Detect which cell encompasses the target text, then output its (X, Y) center coordinate. 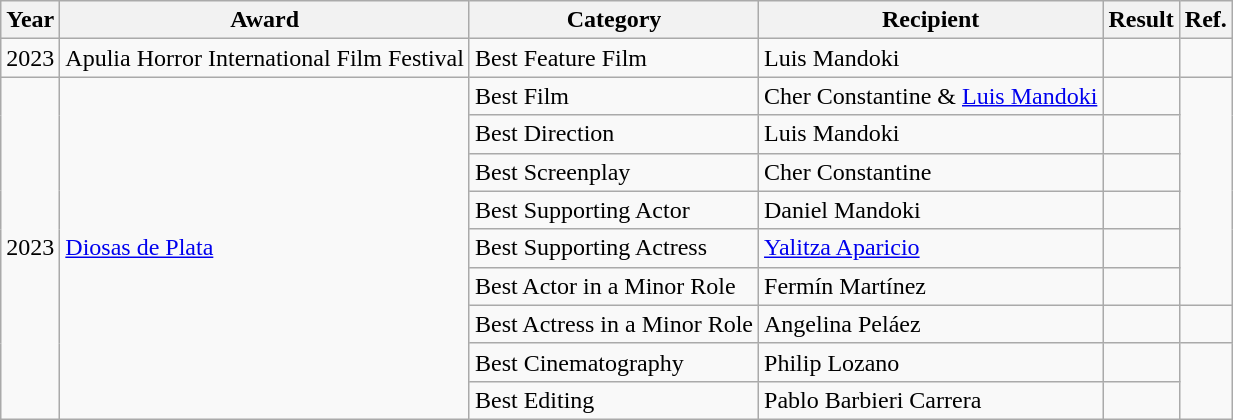
Category (614, 20)
Pablo Barbieri Carrera (931, 400)
Ref. (1206, 20)
Result (1141, 20)
Philip Lozano (931, 362)
Diosas de Plata (265, 248)
Cher Constantine & Luis Mandoki (931, 96)
Year (30, 20)
Best Actor in a Minor Role (614, 286)
Fermín Martínez (931, 286)
Best Supporting Actress (614, 248)
Cher Constantine (931, 172)
Best Film (614, 96)
Recipient (931, 20)
Best Feature Film (614, 58)
Best Actress in a Minor Role (614, 324)
Best Direction (614, 134)
Daniel Mandoki (931, 210)
Best Cinematography (614, 362)
Award (265, 20)
Best Screenplay (614, 172)
Best Supporting Actor (614, 210)
Yalitza Aparicio (931, 248)
Angelina Peláez (931, 324)
Best Editing (614, 400)
Apulia Horror International Film Festival (265, 58)
